Find where the given text appears and provide that cell's center as [x, y] coordinate. 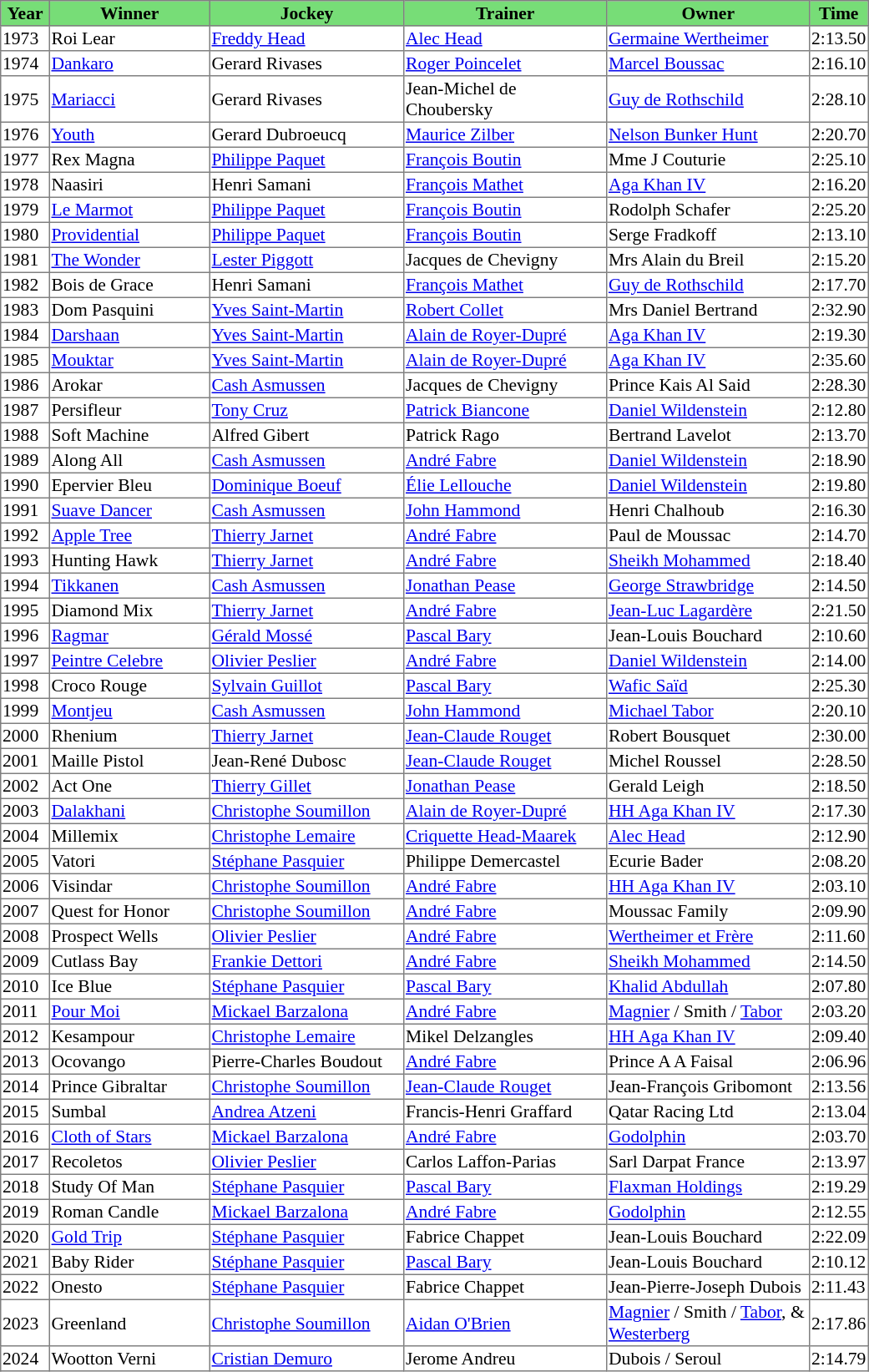
Hunting Hawk [129, 560]
Roger Poincelet [506, 63]
2:30.00 [839, 736]
2001 [25, 761]
2:13.56 [839, 1086]
2:08.20 [839, 861]
2:28.50 [839, 761]
Arokar [129, 385]
1979 [25, 210]
2:14.79 [839, 1359]
Bertrand Lavelot [708, 435]
Sarl Darpat France [708, 1162]
Gerald Leigh [708, 786]
Nelson Bunker Hunt [708, 134]
2007 [25, 911]
Mariacci [129, 99]
2019 [25, 1212]
Wertheimer et Frère [708, 936]
Ecurie Bader [708, 861]
Dominique Boeuf [306, 485]
Kesampour [129, 1036]
Wootton Verni [129, 1359]
Jean-François Gribomont [708, 1086]
1980 [25, 235]
2:11.43 [839, 1287]
1992 [25, 535]
1981 [25, 260]
Khalid Abdullah [708, 986]
The Wonder [129, 260]
2:09.90 [839, 911]
Qatar Racing Ltd [708, 1111]
Persifleur [129, 410]
2006 [25, 886]
2:20.70 [839, 134]
2:11.60 [839, 936]
2:13.70 [839, 435]
1986 [25, 385]
2:18.50 [839, 786]
Andrea Atzeni [306, 1111]
2009 [25, 961]
Jean-René Dubosc [306, 761]
Visindar [129, 886]
Dom Pasquini [129, 310]
2015 [25, 1111]
Montjeu [129, 711]
2:17.70 [839, 285]
Freddy Head [306, 38]
Dalakhani [129, 811]
Le Marmot [129, 210]
Mme J Couturie [708, 159]
Trainer [506, 13]
1994 [25, 585]
2:16.20 [839, 185]
Providential [129, 235]
2:28.30 [839, 385]
1973 [25, 38]
Robert Bousquet [708, 736]
Along All [129, 460]
1987 [25, 410]
2:19.80 [839, 485]
Jean-Pierre-Joseph Dubois [708, 1287]
George Strawbridge [708, 585]
2:12.90 [839, 836]
Year [25, 13]
Greenland [129, 1323]
2016 [25, 1137]
Peintre Celebre [129, 661]
Vatori [129, 861]
Rodolph Schafer [708, 210]
Recoletos [129, 1162]
Youth [129, 134]
2:03.70 [839, 1137]
Élie Lellouche [506, 485]
Cristian Demuro [306, 1359]
2:06.96 [839, 1061]
1977 [25, 159]
Thierry Gillet [306, 786]
1990 [25, 485]
Germaine Wertheimer [708, 38]
Cutlass Bay [129, 961]
Millemix [129, 836]
Soft Machine [129, 435]
Frankie Dettori [306, 961]
1989 [25, 460]
Winner [129, 13]
Jean-Luc Lagardère [708, 610]
Cloth of Stars [129, 1137]
2:17.30 [839, 811]
1995 [25, 610]
2:13.97 [839, 1162]
2:10.60 [839, 635]
Jerome Andreu [506, 1359]
Roi Lear [129, 38]
2020 [25, 1237]
2:14.70 [839, 535]
Tikkanen [129, 585]
Prospect Wells [129, 936]
Henri Chalhoub [708, 510]
2:16.30 [839, 510]
2:16.10 [839, 63]
1996 [25, 635]
Baby Rider [129, 1262]
2:13.04 [839, 1111]
2:12.80 [839, 410]
Mouktar [129, 360]
1982 [25, 285]
Naasiri [129, 185]
2:18.40 [839, 560]
2:17.86 [839, 1323]
Patrick Rago [506, 435]
Maille Pistol [129, 761]
Epervier Bleu [129, 485]
Moussac Family [708, 911]
2011 [25, 1011]
2000 [25, 736]
Criquette Head-Maarek [506, 836]
Sumbal [129, 1111]
2:25.10 [839, 159]
Onesto [129, 1287]
Maurice Zilber [506, 134]
1999 [25, 711]
2:03.10 [839, 886]
Ice Blue [129, 986]
2:32.90 [839, 310]
Prince Gibraltar [129, 1086]
Robert Collet [506, 310]
1978 [25, 185]
1984 [25, 335]
Suave Dancer [129, 510]
1993 [25, 560]
Dankaro [129, 63]
2013 [25, 1061]
2:12.55 [839, 1212]
Mikel Delzangles [506, 1036]
2:20.10 [839, 711]
Mrs Alain du Breil [708, 260]
Pierre-Charles Boudout [306, 1061]
2017 [25, 1162]
Francis-Henri Graffard [506, 1111]
2:15.20 [839, 260]
1998 [25, 686]
Apple Tree [129, 535]
2:28.10 [839, 99]
2:19.30 [839, 335]
Time [839, 13]
2005 [25, 861]
1974 [25, 63]
1975 [25, 99]
2:25.20 [839, 210]
Tony Cruz [306, 410]
Study Of Man [129, 1187]
2002 [25, 786]
Roman Candle [129, 1212]
Gerard Dubroeucq [306, 134]
Ocovango [129, 1061]
Serge Fradkoff [708, 235]
Owner [708, 13]
Gérald Mossé [306, 635]
1976 [25, 134]
Jockey [306, 13]
Act One [129, 786]
Jean-Michel de Choubersky [506, 99]
1983 [25, 310]
Ragmar [129, 635]
2:13.10 [839, 235]
Alfred Gibert [306, 435]
2004 [25, 836]
Diamond Mix [129, 610]
Sylvain Guillot [306, 686]
Mrs Daniel Bertrand [708, 310]
Prince Kais Al Said [708, 385]
Michael Tabor [708, 711]
Bois de Grace [129, 285]
Quest for Honor [129, 911]
2018 [25, 1187]
Pour Moi [129, 1011]
1988 [25, 435]
Magnier / Smith / Tabor [708, 1011]
Rhenium [129, 736]
1997 [25, 661]
Wafic Saïd [708, 686]
Croco Rouge [129, 686]
2003 [25, 811]
2014 [25, 1086]
2:21.50 [839, 610]
Carlos Laffon-Parias [506, 1162]
Patrick Biancone [506, 410]
Dubois / Seroul [708, 1359]
1985 [25, 360]
Marcel Boussac [708, 63]
Magnier / Smith / Tabor, & Westerberg [708, 1323]
Prince A A Faisal [708, 1061]
2012 [25, 1036]
Philippe Demercastel [506, 861]
2023 [25, 1323]
Flaxman Holdings [708, 1187]
2:03.20 [839, 1011]
2:07.80 [839, 986]
Darshaan [129, 335]
2:18.90 [839, 460]
2:10.12 [839, 1262]
Rex Magna [129, 159]
1991 [25, 510]
2:09.40 [839, 1036]
2021 [25, 1262]
2008 [25, 936]
2:35.60 [839, 360]
Gold Trip [129, 1237]
2:25.30 [839, 686]
2:14.00 [839, 661]
2024 [25, 1359]
2:22.09 [839, 1237]
Michel Roussel [708, 761]
2022 [25, 1287]
2:19.29 [839, 1187]
2:13.50 [839, 38]
Lester Piggott [306, 260]
Paul de Moussac [708, 535]
2010 [25, 986]
Aidan O'Brien [506, 1323]
